Pinpoint the cell where the given text exists, returning its (x, y) midpoint coordinate. 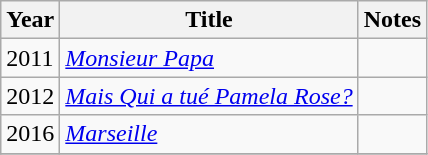
2012 (30, 96)
Marseille (209, 134)
Year (30, 20)
Title (209, 20)
Notes (392, 20)
Mais Qui a tué Pamela Rose? (209, 96)
2016 (30, 134)
Monsieur Papa (209, 58)
2011 (30, 58)
